From the cell containing the given text, extract its center point as (X, Y) coordinate. 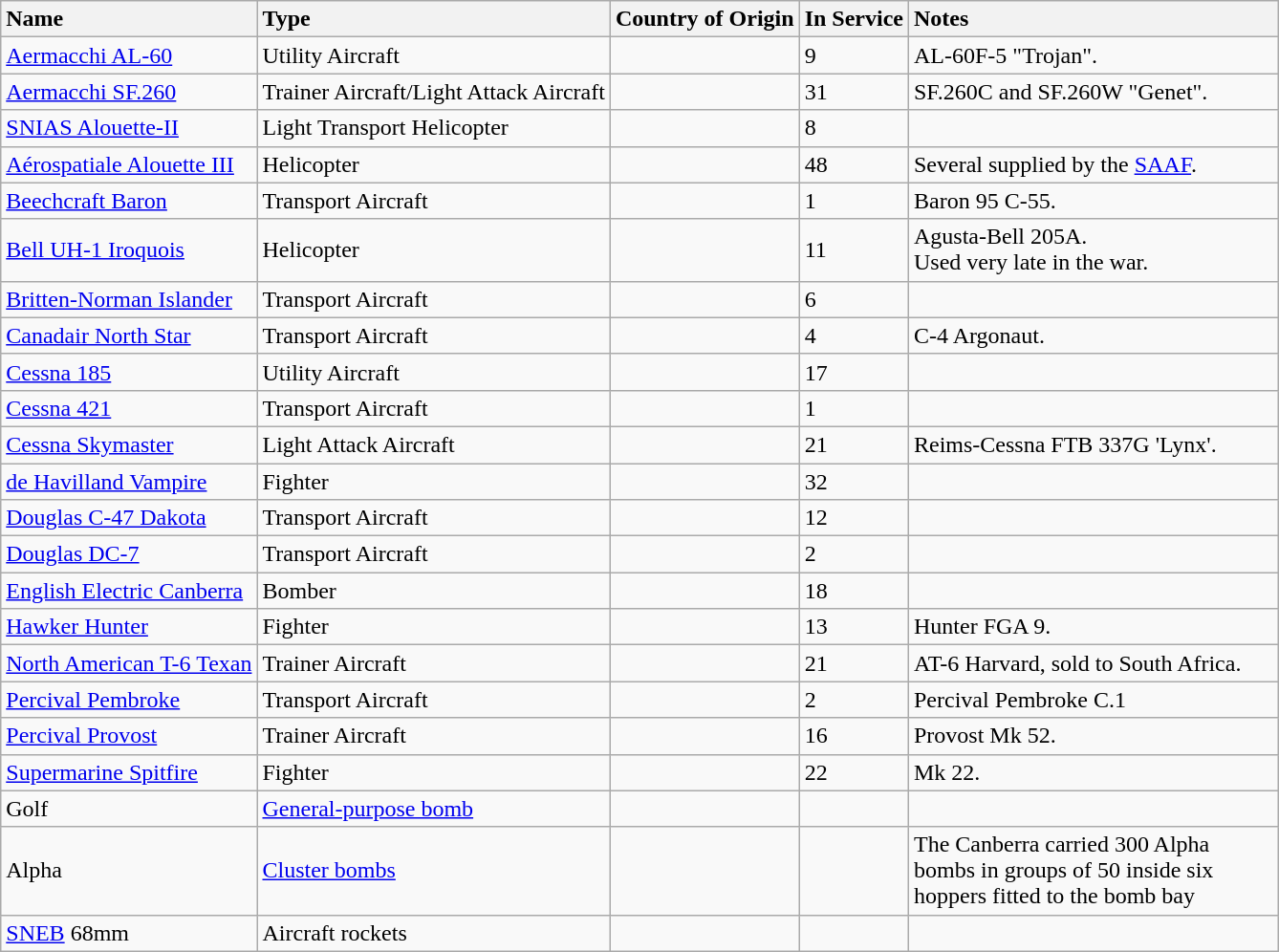
Aircraft rockets (434, 933)
Cessna Skymaster (129, 444)
Baron 95 C-55. (1093, 201)
Provost Mk 52. (1093, 736)
48 (854, 164)
Reims-Cessna FTB 337G 'Lynx'. (1093, 444)
Type (434, 19)
12 (854, 518)
Bomber (434, 591)
SNIAS Alouette-II (129, 128)
Trainer Aircraft/Light Attack Aircraft (434, 92)
Douglas C-47 Dakota (129, 518)
Several supplied by the SAAF. (1093, 164)
General-purpose bomb (434, 809)
Mk 22. (1093, 772)
Beechcraft Baron (129, 201)
Canadair North Star (129, 335)
6 (854, 299)
Country of Origin (705, 19)
4 (854, 335)
AT-6 Harvard, sold to South Africa. (1093, 663)
Cessna 421 (129, 408)
Light Transport Helicopter (434, 128)
17 (854, 372)
Notes (1093, 19)
SNEB 68mm (129, 933)
16 (854, 736)
Hawker Hunter (129, 627)
The Canberra carried 300 Alpha bombs in groups of 50 inside six hoppers fitted to the bomb bay (1093, 871)
de Havilland Vampire (129, 481)
Britten-Norman Islander (129, 299)
31 (854, 92)
C-4 Argonaut. (1093, 335)
Aérospatiale Alouette III (129, 164)
11 (854, 250)
Alpha (129, 871)
Name (129, 19)
Golf (129, 809)
Douglas DC-7 (129, 554)
13 (854, 627)
English Electric Canberra (129, 591)
9 (854, 55)
Percival Provost (129, 736)
8 (854, 128)
Agusta-Bell 205A.Used very late in the war. (1093, 250)
18 (854, 591)
North American T-6 Texan (129, 663)
Aermacchi SF.260 (129, 92)
Bell UH-1 Iroquois (129, 250)
Cluster bombs (434, 871)
AL-60F-5 "Trojan". (1093, 55)
Light Attack Aircraft (434, 444)
22 (854, 772)
SF.260C and SF.260W "Genet". (1093, 92)
Percival Pembroke (129, 700)
Supermarine Spitfire (129, 772)
In Service (854, 19)
Percival Pembroke C.1 (1093, 700)
Hunter FGA 9. (1093, 627)
32 (854, 481)
Aermacchi AL-60 (129, 55)
Cessna 185 (129, 372)
